Locate the cell with the specified text and output its [x, y] center coordinate. 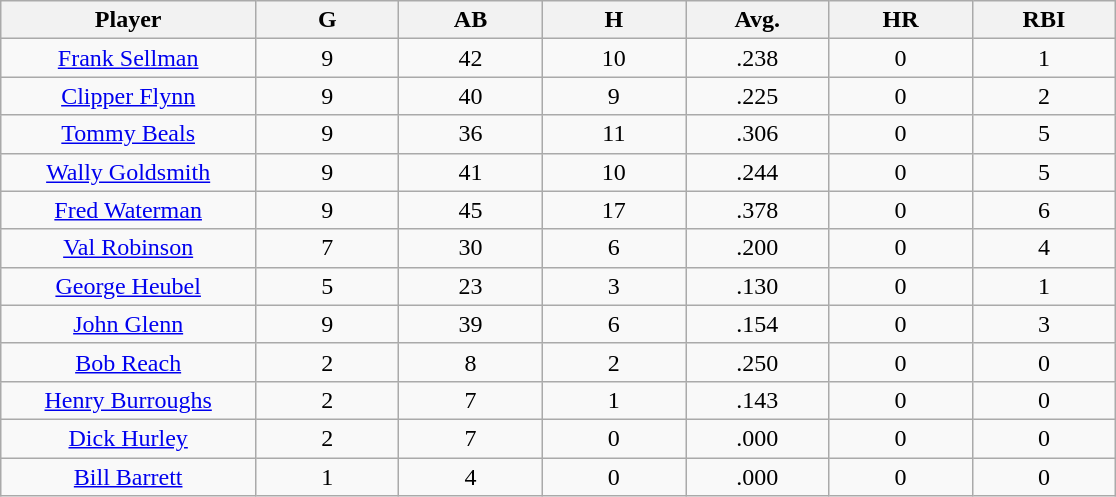
41 [470, 172]
11 [614, 134]
39 [470, 324]
Frank Sellman [128, 58]
John Glenn [128, 324]
George Heubel [128, 286]
HR [900, 20]
45 [470, 210]
.130 [758, 286]
.154 [758, 324]
Val Robinson [128, 248]
42 [470, 58]
Wally Goldsmith [128, 172]
.225 [758, 96]
Player [128, 20]
Henry Burroughs [128, 400]
.244 [758, 172]
Tommy Beals [128, 134]
Bob Reach [128, 362]
.143 [758, 400]
40 [470, 96]
Avg. [758, 20]
.238 [758, 58]
36 [470, 134]
Clipper Flynn [128, 96]
Dick Hurley [128, 438]
RBI [1044, 20]
17 [614, 210]
.306 [758, 134]
H [614, 20]
Fred Waterman [128, 210]
AB [470, 20]
G [328, 20]
Bill Barrett [128, 477]
.200 [758, 248]
.378 [758, 210]
30 [470, 248]
23 [470, 286]
8 [470, 362]
.250 [758, 362]
